Locate the cell with the specified text and output its (X, Y) center coordinate. 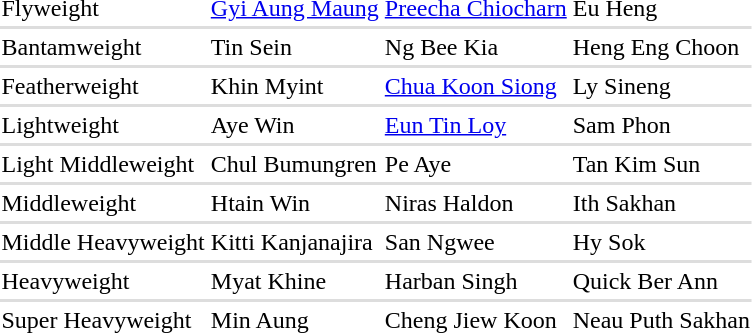
Ly Sineng (661, 86)
Sam Phon (661, 125)
Khin Myint (294, 86)
Ng Bee Kia (476, 47)
Myat Khine (294, 281)
Tin Sein (294, 47)
Heavyweight (103, 281)
Aye Win (294, 125)
Quick Ber Ann (661, 281)
Htain Win (294, 203)
Chua Koon Siong (476, 86)
Light Middleweight (103, 164)
Harban Singh (476, 281)
Hy Sok (661, 242)
San Ngwee (476, 242)
Tan Kim Sun (661, 164)
Featherweight (103, 86)
Heng Eng Choon (661, 47)
Kitti Kanjanajira (294, 242)
Bantamweight (103, 47)
Eun Tin Loy (476, 125)
Niras Haldon (476, 203)
Pe Aye (476, 164)
Chul Bumungren (294, 164)
Middleweight (103, 203)
Middle Heavyweight (103, 242)
Ith Sakhan (661, 203)
Lightweight (103, 125)
